Find where the given text appears and provide that cell's center as (X, Y) coordinate. 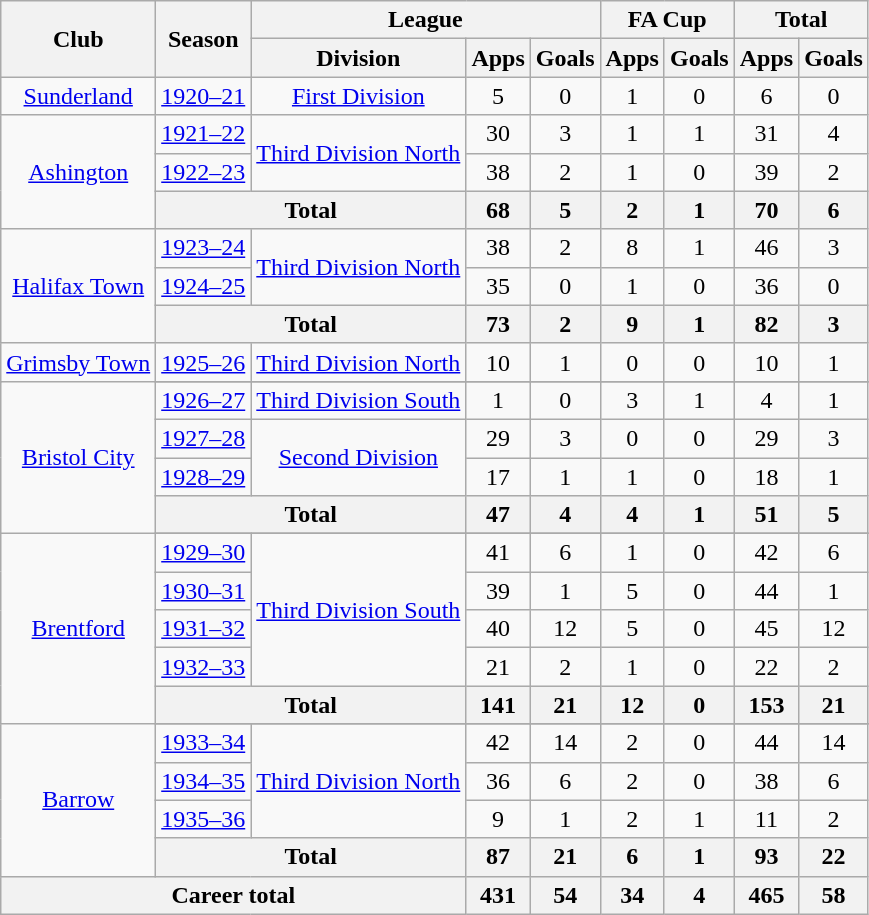
93 (766, 857)
FA Cup (667, 20)
1922–23 (204, 172)
1933–34 (204, 743)
41 (498, 553)
51 (766, 515)
1931–32 (204, 629)
Season (204, 39)
1928–29 (204, 477)
Second Division (358, 457)
Barrow (78, 800)
58 (834, 895)
153 (766, 705)
47 (498, 515)
Halifax Town (78, 286)
Bristol City (78, 457)
1926–27 (204, 400)
Ashington (78, 172)
Career total (234, 895)
34 (632, 895)
465 (766, 895)
17 (498, 477)
35 (498, 286)
1925–26 (204, 362)
1927–28 (204, 438)
8 (632, 248)
Division (358, 58)
45 (766, 629)
1923–24 (204, 248)
Brentford (78, 629)
1924–25 (204, 286)
Club (78, 39)
League (426, 20)
1929–30 (204, 553)
Sunderland (78, 96)
68 (498, 210)
31 (766, 134)
11 (766, 819)
First Division (358, 96)
141 (498, 705)
54 (565, 895)
1932–33 (204, 667)
Grimsby Town (78, 362)
1921–22 (204, 134)
73 (498, 324)
1920–21 (204, 96)
18 (766, 477)
82 (766, 324)
46 (766, 248)
1930–31 (204, 591)
431 (498, 895)
40 (498, 629)
1934–35 (204, 781)
30 (498, 134)
70 (766, 210)
1935–36 (204, 819)
87 (498, 857)
